From the cell containing the given text, extract its center point as [X, Y] coordinate. 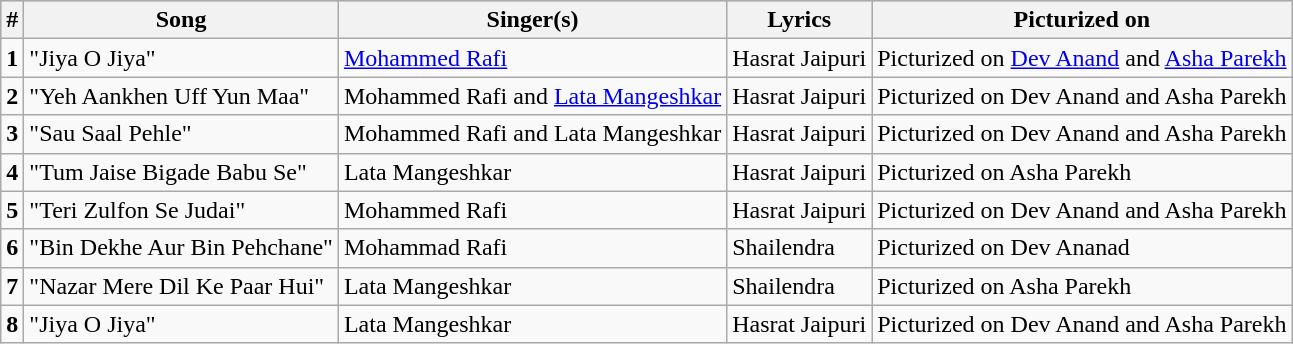
2 [12, 96]
"Sau Saal Pehle" [182, 134]
7 [12, 286]
"Nazar Mere Dil Ke Paar Hui" [182, 286]
"Teri Zulfon Se Judai" [182, 210]
# [12, 20]
"Bin Dekhe Aur Bin Pehchane" [182, 248]
8 [12, 324]
5 [12, 210]
Song [182, 20]
"Yeh Aankhen Uff Yun Maa" [182, 96]
4 [12, 172]
Singer(s) [532, 20]
Mohammad Rafi [532, 248]
3 [12, 134]
6 [12, 248]
Picturized on Dev Ananad [1082, 248]
Picturized on [1082, 20]
"Tum Jaise Bigade Babu Se" [182, 172]
Lyrics [800, 20]
1 [12, 58]
